Capture the cell that displays the provided text and extract its [x, y] central coordinate. 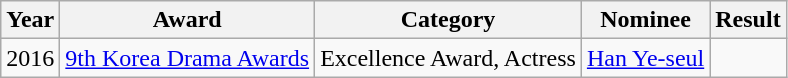
Year [30, 20]
Nominee [645, 20]
9th Korea Drama Awards [188, 58]
Category [448, 20]
Excellence Award, Actress [448, 58]
Han Ye-seul [645, 58]
Result [748, 20]
Award [188, 20]
2016 [30, 58]
